Return [X, Y] of the center of cell containing provided text 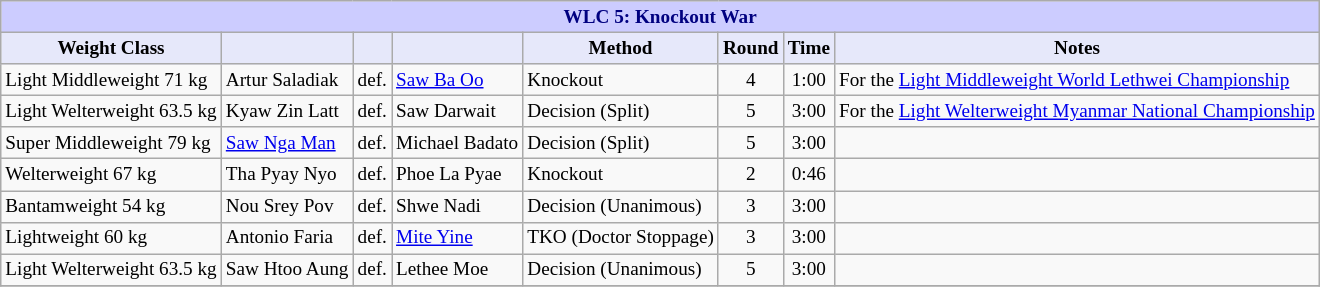
1:00 [808, 80]
Kyaw Zin Latt [287, 111]
Notes [1078, 48]
Weight Class [111, 48]
2 [750, 175]
Saw Nga Man [287, 143]
4 [750, 80]
Phoe La Pyae [458, 175]
WLC 5: Knockout War [660, 17]
Saw Ba Oo [458, 80]
TKO (Doctor Stoppage) [621, 238]
Method [621, 48]
Bantamweight 54 kg [111, 206]
Light Middleweight 71 kg [111, 80]
Saw Htoo Aung [287, 270]
Shwe Nadi [458, 206]
Round [750, 48]
Antonio Faria [287, 238]
Super Middleweight 79 kg [111, 143]
Artur Saladiak [287, 80]
Tha Pyay Nyo [287, 175]
Welterweight 67 kg [111, 175]
Saw Darwait [458, 111]
Nou Srey Pov [287, 206]
Lethee Moe [458, 270]
Michael Badato [458, 143]
For the Light Middleweight World Lethwei Championship [1078, 80]
Lightweight 60 kg [111, 238]
For the Light Welterweight Myanmar National Championship [1078, 111]
0:46 [808, 175]
Time [808, 48]
Mite Yine [458, 238]
